Output the (X, Y) coordinate of the center of the cell containing the given text.  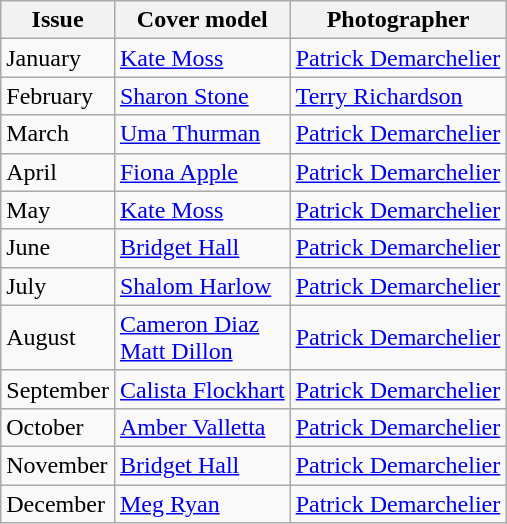
June (58, 248)
Amber Valletta (202, 427)
Photographer (398, 20)
Uma Thurman (202, 134)
October (58, 427)
November (58, 465)
April (58, 172)
February (58, 96)
Fiona Apple (202, 172)
January (58, 58)
September (58, 389)
Terry Richardson (398, 96)
August (58, 338)
Cover model (202, 20)
Meg Ryan (202, 503)
December (58, 503)
March (58, 134)
Cameron DiazMatt Dillon (202, 338)
May (58, 210)
Sharon Stone (202, 96)
Shalom Harlow (202, 286)
July (58, 286)
Issue (58, 20)
Calista Flockhart (202, 389)
